From the cell containing the given text, extract its center point as [x, y] coordinate. 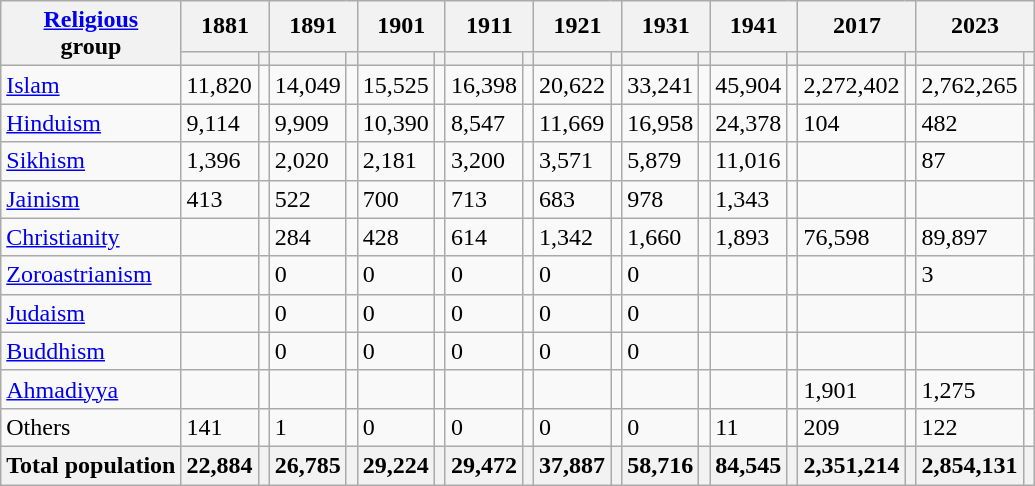
428 [396, 237]
2,351,214 [852, 465]
10,390 [396, 123]
713 [484, 199]
11,669 [572, 123]
29,472 [484, 465]
89,897 [970, 237]
22,884 [220, 465]
2,181 [396, 161]
3,571 [572, 161]
141 [220, 427]
122 [970, 427]
Judaism [91, 313]
11,820 [220, 85]
3 [970, 275]
26,785 [308, 465]
614 [484, 237]
1,660 [660, 237]
1881 [225, 26]
413 [220, 199]
Zoroastrianism [91, 275]
1 [308, 427]
Others [91, 427]
1,893 [748, 237]
2,854,131 [970, 465]
20,622 [572, 85]
9,114 [220, 123]
284 [308, 237]
Jainism [91, 199]
1891 [313, 26]
58,716 [660, 465]
209 [852, 427]
2,020 [308, 161]
978 [660, 199]
9,909 [308, 123]
11,016 [748, 161]
Religiousgroup [91, 34]
16,398 [484, 85]
8,547 [484, 123]
Islam [91, 85]
683 [572, 199]
1,396 [220, 161]
15,525 [396, 85]
11 [748, 427]
14,049 [308, 85]
1,901 [852, 389]
Christianity [91, 237]
76,598 [852, 237]
522 [308, 199]
1,343 [748, 199]
33,241 [660, 85]
84,545 [748, 465]
Hinduism [91, 123]
1931 [666, 26]
2,272,402 [852, 85]
3,200 [484, 161]
2017 [857, 26]
87 [970, 161]
2,762,265 [970, 85]
Sikhism [91, 161]
1941 [754, 26]
1,342 [572, 237]
29,224 [396, 465]
37,887 [572, 465]
482 [970, 123]
Total population [91, 465]
24,378 [748, 123]
Ahmadiyya [91, 389]
16,958 [660, 123]
1,275 [970, 389]
1901 [401, 26]
45,904 [748, 85]
1921 [578, 26]
5,879 [660, 161]
2023 [975, 26]
1911 [489, 26]
Buddhism [91, 351]
700 [396, 199]
104 [852, 123]
